Return the (x, y) coordinate for the center point of the cell that contains the specified text.  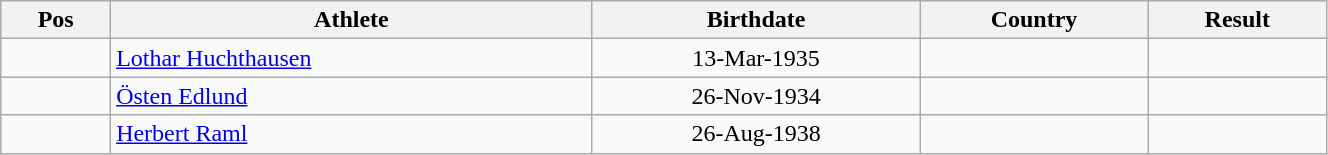
Country (1034, 20)
Lothar Huchthausen (352, 58)
Pos (56, 20)
Östen Edlund (352, 96)
Athlete (352, 20)
13-Mar-1935 (756, 58)
Birthdate (756, 20)
26-Aug-1938 (756, 134)
26-Nov-1934 (756, 96)
Result (1237, 20)
Herbert Raml (352, 134)
